Scan for the cell matching the given text and deliver its [x, y] coordinate at center. 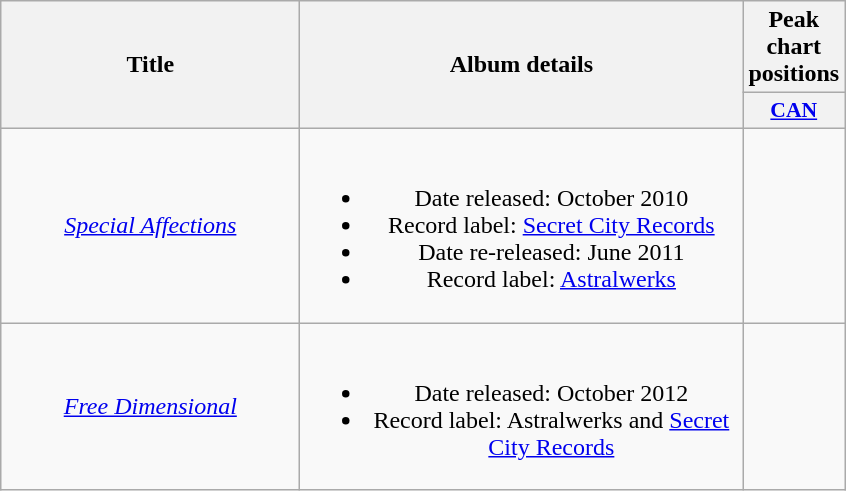
Title [150, 65]
Album details [522, 65]
Free Dimensional [150, 406]
CAN [794, 111]
Date released: October 2010Record label: Secret City RecordsDate re-released: June 2011Record label: Astralwerks [522, 225]
Peak chart positions [794, 47]
Special Affections [150, 225]
Date released: October 2012Record label: Astralwerks and Secret City Records [522, 406]
